Return the (X, Y) coordinate for the center point of the cell that contains the specified text.  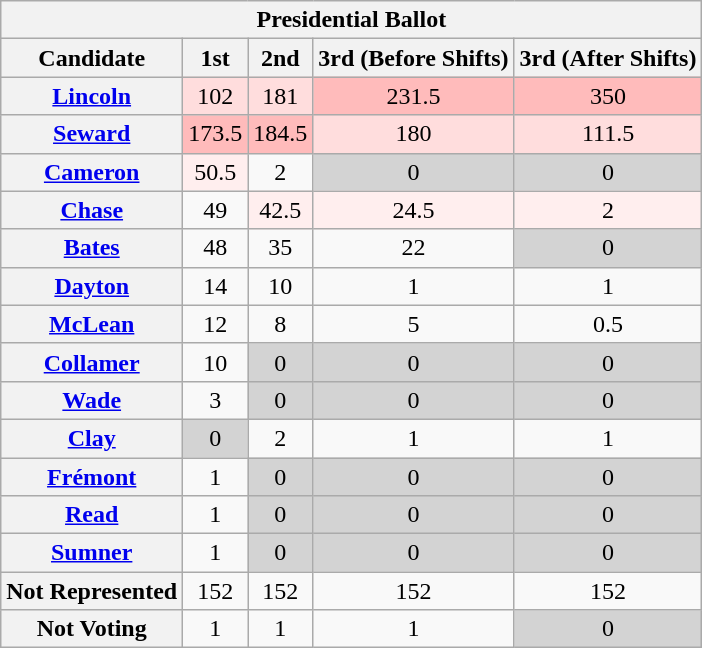
Clay (92, 438)
Wade (92, 400)
111.5 (608, 134)
3rd (After Shifts) (608, 58)
181 (280, 96)
Not Represented (92, 591)
102 (216, 96)
3 (216, 400)
48 (216, 248)
8 (280, 324)
2nd (280, 58)
Dayton (92, 286)
Cameron (92, 172)
Collamer (92, 362)
35 (280, 248)
Lincoln (92, 96)
173.5 (216, 134)
5 (414, 324)
22 (414, 248)
14 (216, 286)
Presidential Ballot (352, 20)
231.5 (414, 96)
1st (216, 58)
Frémont (92, 477)
49 (216, 210)
Bates (92, 248)
350 (608, 96)
50.5 (216, 172)
Chase (92, 210)
180 (414, 134)
McLean (92, 324)
184.5 (280, 134)
Sumner (92, 553)
12 (216, 324)
3rd (Before Shifts) (414, 58)
Not Voting (92, 629)
0.5 (608, 324)
Read (92, 515)
24.5 (414, 210)
Candidate (92, 58)
Seward (92, 134)
42.5 (280, 210)
